Find where the given text appears and provide that cell's center as (x, y) coordinate. 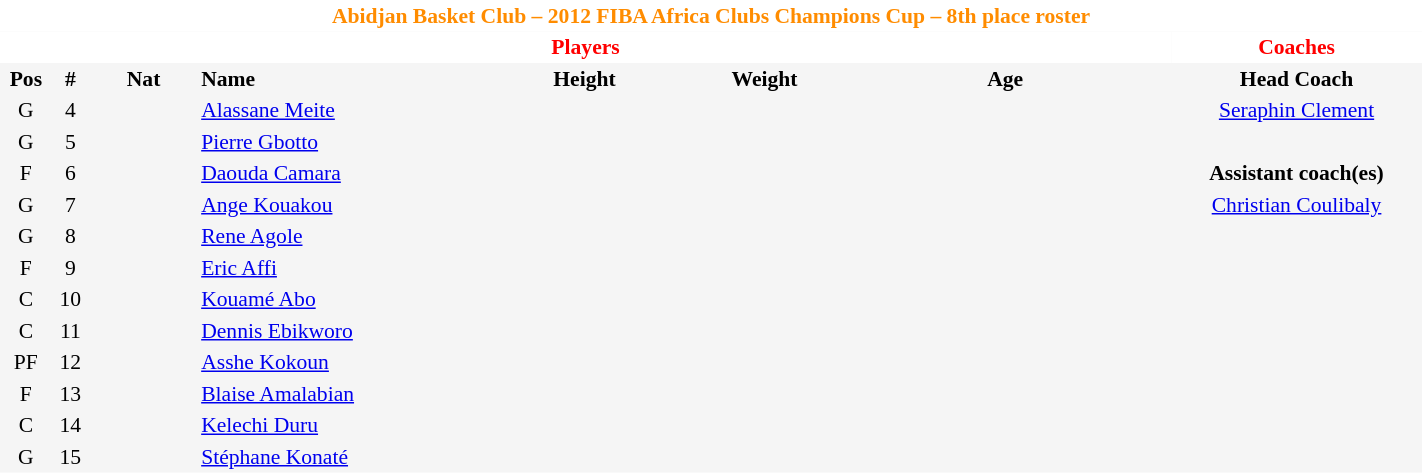
Height (584, 79)
Rene Agole (338, 236)
8 (70, 236)
Asshe Kokoun (338, 362)
Eric Affi (338, 268)
Nat (144, 79)
Blaise Amalabian (338, 394)
Alassane Meite (338, 110)
Name (338, 79)
PF (26, 362)
12 (70, 362)
10 (70, 300)
Seraphin Clement (1296, 110)
Players (586, 48)
# (70, 79)
Age (1005, 79)
15 (70, 457)
13 (70, 394)
Kelechi Duru (338, 426)
Weight (765, 79)
Coaches (1296, 48)
5 (70, 142)
Daouda Camara (338, 174)
14 (70, 426)
Pos (26, 79)
Stéphane Konaté (338, 457)
Christian Coulibaly (1296, 205)
4 (70, 110)
Ange Kouakou (338, 205)
7 (70, 205)
6 (70, 174)
Dennis Ebikworo (338, 331)
Head Coach (1296, 79)
Abidjan Basket Club – 2012 FIBA Africa Clubs Champions Cup – 8th place roster (711, 16)
Assistant coach(es) (1296, 174)
Pierre Gbotto (338, 142)
Kouamé Abo (338, 300)
11 (70, 331)
9 (70, 268)
